Return (x, y) of the center of cell containing provided text 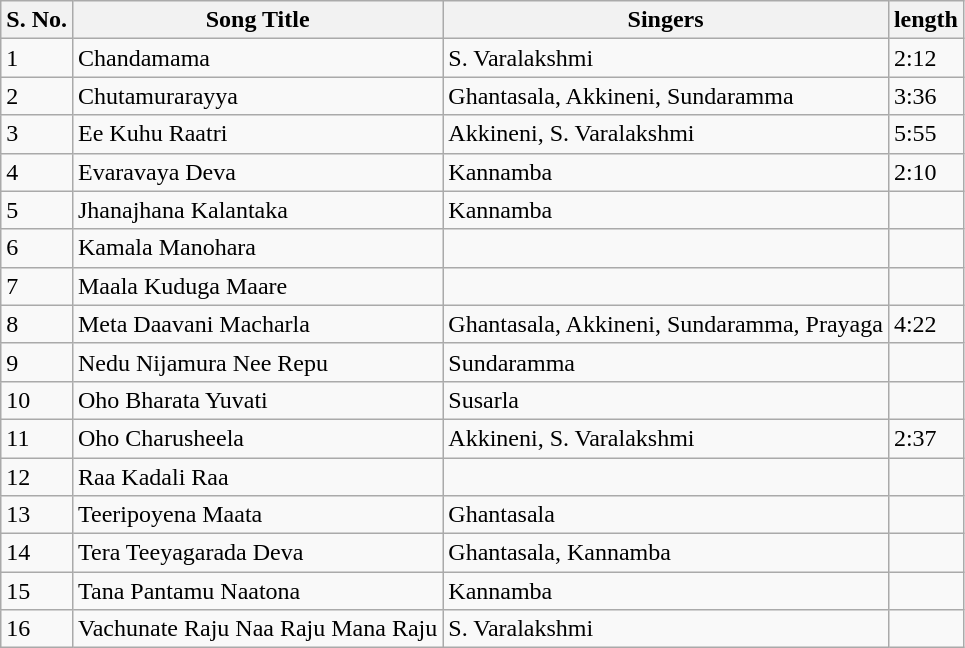
8 (37, 324)
5 (37, 210)
12 (37, 477)
16 (37, 629)
Jhanajhana Kalantaka (257, 210)
Sundaramma (666, 362)
Chandamama (257, 58)
Ghantasala, Kannamba (666, 553)
4 (37, 172)
6 (37, 248)
Oho Charusheela (257, 438)
Ghantasala, Akkineni, Sundaramma, Prayaga (666, 324)
5:55 (926, 134)
Nedu Nijamura Nee Repu (257, 362)
Chutamurarayya (257, 96)
Oho Bharata Yuvati (257, 400)
9 (37, 362)
Evaravaya Deva (257, 172)
Raa Kadali Raa (257, 477)
2:12 (926, 58)
2:37 (926, 438)
Susarla (666, 400)
13 (37, 515)
Vachunate Raju Naa Raju Mana Raju (257, 629)
Song Title (257, 20)
Ghantasala, Akkineni, Sundaramma (666, 96)
4:22 (926, 324)
2:10 (926, 172)
11 (37, 438)
3:36 (926, 96)
Maala Kuduga Maare (257, 286)
Meta Daavani Macharla (257, 324)
3 (37, 134)
1 (37, 58)
2 (37, 96)
Tera Teeyagarada Deva (257, 553)
Ee Kuhu Raatri (257, 134)
7 (37, 286)
14 (37, 553)
Kamala Manohara (257, 248)
S. No. (37, 20)
15 (37, 591)
Tana Pantamu Naatona (257, 591)
Singers (666, 20)
10 (37, 400)
Ghantasala (666, 515)
Teeripoyena Maata (257, 515)
length (926, 20)
